Provide the (x, y) coordinate of the cell's center where the given text is located.  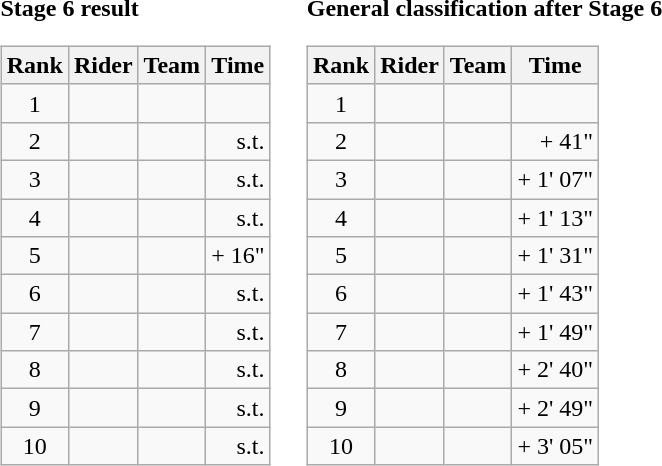
+ 41" (556, 141)
+ 1' 49" (556, 332)
+ 2' 40" (556, 370)
+ 3' 05" (556, 446)
+ 1' 07" (556, 179)
+ 16" (238, 256)
+ 1' 13" (556, 217)
+ 1' 43" (556, 294)
+ 1' 31" (556, 256)
+ 2' 49" (556, 408)
